Extract the (X, Y) coordinate from the center of the cell holding the provided text.  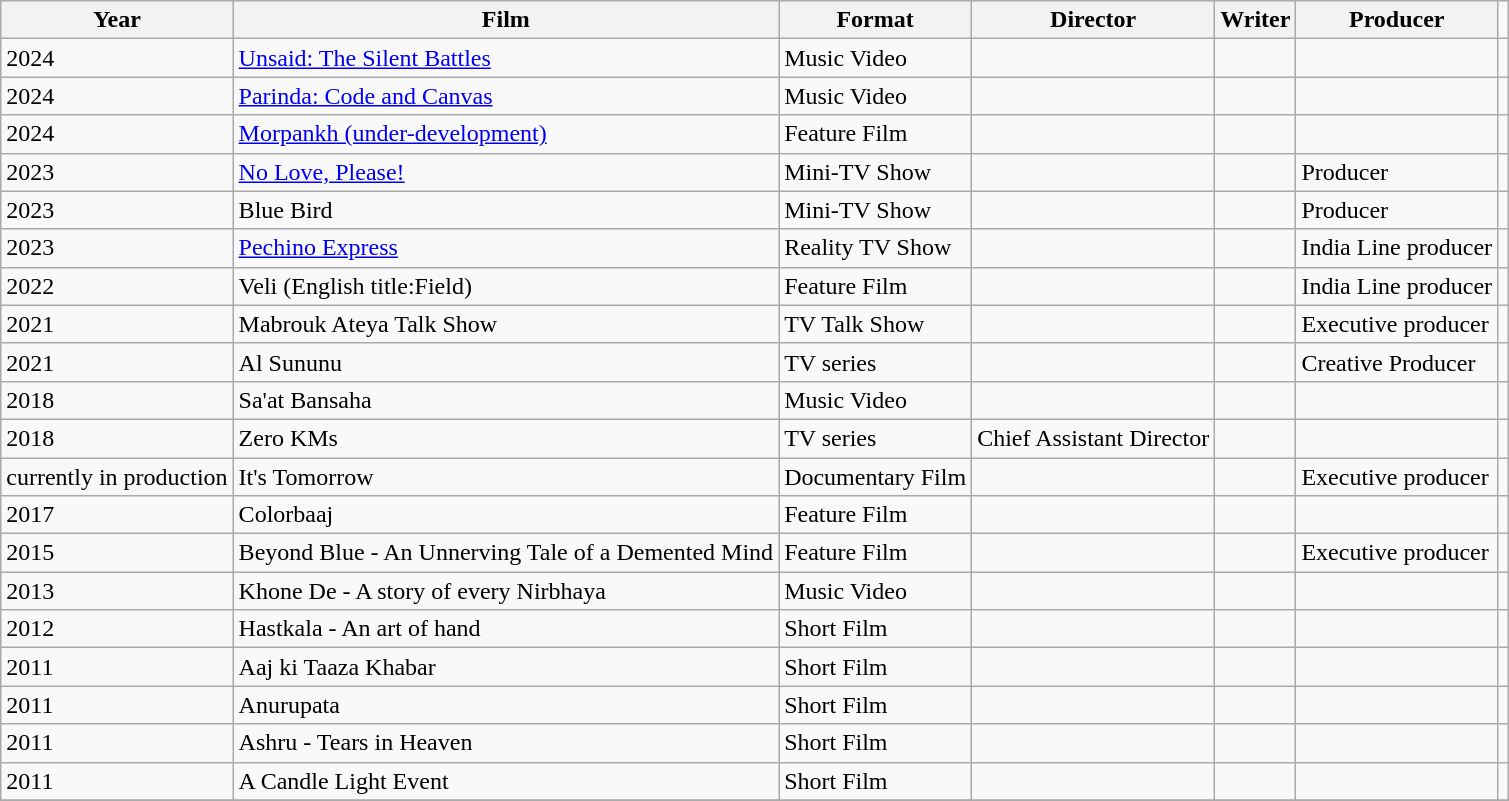
Anurupata (506, 705)
No Love, Please! (506, 172)
Chief Assistant Director (1094, 438)
Zero KMs (506, 438)
Writer (1256, 20)
Pechino Express (506, 248)
2013 (117, 591)
A Candle Light Event (506, 781)
Reality TV Show (876, 248)
Aaj ki Taaza Khabar (506, 667)
currently in production (117, 477)
Film (506, 20)
Hastkala - An art of hand (506, 629)
Veli (English title:Field) (506, 286)
Khone De - A story of every Nirbhaya (506, 591)
Documentary Film (876, 477)
Creative Producer (1397, 362)
2012 (117, 629)
Ashru - Tears in Heaven (506, 743)
Year (117, 20)
Unsaid: The Silent Battles (506, 58)
Al Sununu (506, 362)
Colorbaaj (506, 515)
Sa'at Bansaha (506, 400)
2017 (117, 515)
Morpankh (under-development) (506, 134)
2022 (117, 286)
TV Talk Show (876, 324)
It's Tomorrow (506, 477)
Mabrouk Ateya Talk Show (506, 324)
Director (1094, 20)
Beyond Blue - An Unnerving Tale of a Demented Mind (506, 553)
2015 (117, 553)
Blue Bird (506, 210)
Parinda: Code and Canvas (506, 96)
Format (876, 20)
